Return the (x, y) coordinate for the center point of the cell that contains the specified text.  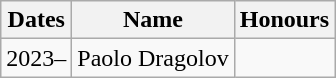
Name (153, 20)
Paolo Dragolov (153, 58)
2023– (36, 58)
Honours (284, 20)
Dates (36, 20)
